Return (x, y) of the center of cell containing provided text 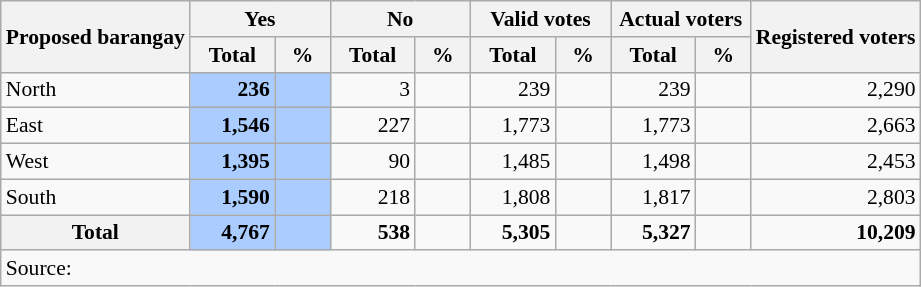
538 (372, 233)
1,817 (654, 197)
236 (232, 90)
3 (372, 90)
5,305 (512, 233)
1,498 (654, 162)
5,327 (654, 233)
1,485 (512, 162)
Registered voters (836, 36)
Source: (461, 269)
1,590 (232, 197)
4,767 (232, 233)
No (400, 19)
2,663 (836, 126)
Actual voters (681, 19)
227 (372, 126)
North (96, 90)
1,395 (232, 162)
Valid votes (540, 19)
2,803 (836, 197)
2,453 (836, 162)
1,546 (232, 126)
2,290 (836, 90)
West (96, 162)
1,808 (512, 197)
218 (372, 197)
Proposed barangay (96, 36)
East (96, 126)
South (96, 197)
10,209 (836, 233)
90 (372, 162)
Yes (260, 19)
